Locate the cell with the specified text and output its (X, Y) center coordinate. 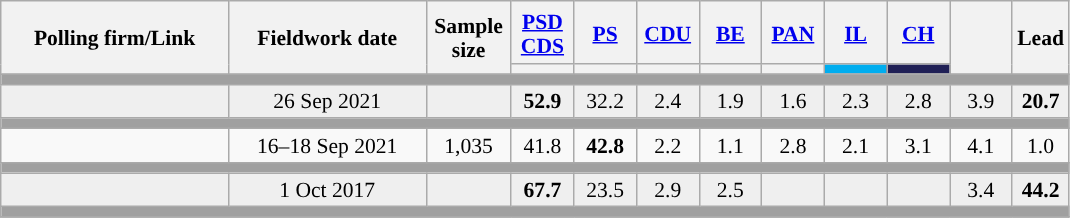
Lead (1040, 38)
1 Oct 2017 (327, 190)
2.2 (668, 146)
CDU (668, 32)
PS (606, 32)
1,035 (468, 146)
32.2 (606, 101)
16–18 Sep 2021 (327, 146)
2.1 (856, 146)
1.9 (730, 101)
42.8 (606, 146)
3.1 (918, 146)
Polling firm/Link (115, 38)
67.7 (542, 190)
3.9 (982, 101)
3.4 (982, 190)
4.1 (982, 146)
IL (856, 32)
2.3 (856, 101)
52.9 (542, 101)
CH (918, 32)
Sample size (468, 38)
44.2 (1040, 190)
2.4 (668, 101)
2.9 (668, 190)
2.5 (730, 190)
1.6 (794, 101)
41.8 (542, 146)
23.5 (606, 190)
1.1 (730, 146)
26 Sep 2021 (327, 101)
20.7 (1040, 101)
BE (730, 32)
Fieldwork date (327, 38)
PSDCDS (542, 32)
PAN (794, 32)
1.0 (1040, 146)
